Provide the [X, Y] coordinate of the cell's center where the given text is located.  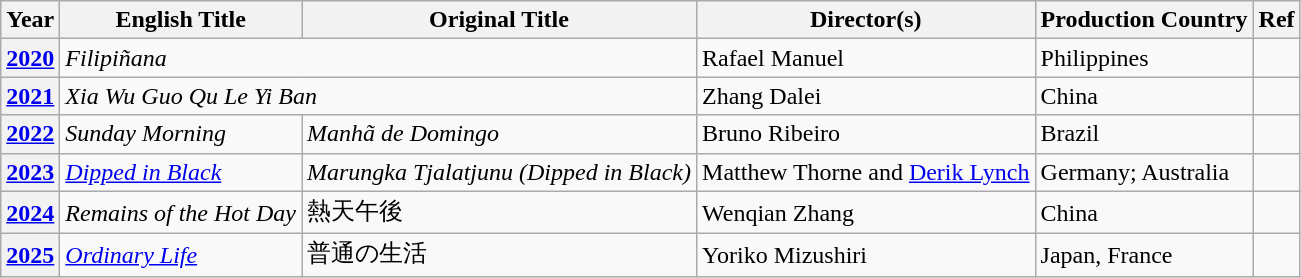
Director(s) [866, 20]
Ordinary Life [181, 256]
Brazil [1144, 134]
Dipped in Black [181, 172]
Rafael Manuel [866, 58]
2022 [30, 134]
Bruno Ribeiro [866, 134]
2021 [30, 96]
Matthew Thorne and Derik Lynch [866, 172]
Remains of the Hot Day [181, 212]
Zhang Dalei [866, 96]
Yoriko Mizushiri [866, 256]
Philippines [1144, 58]
Original Title [500, 20]
Xia Wu Guo Qu Le Yi Ban [378, 96]
普通の生活 [500, 256]
Wenqian Zhang [866, 212]
2024 [30, 212]
2025 [30, 256]
Production Country [1144, 20]
Filipiñana [378, 58]
Japan, France [1144, 256]
English Title [181, 20]
Year [30, 20]
熱天午後 [500, 212]
Sunday Morning [181, 134]
2020 [30, 58]
Marungka Tjalatjunu (Dipped in Black) [500, 172]
Ref [1276, 20]
Manhã de Domingo [500, 134]
Germany; Australia [1144, 172]
2023 [30, 172]
